Capture the cell that displays the provided text and extract its [x, y] central coordinate. 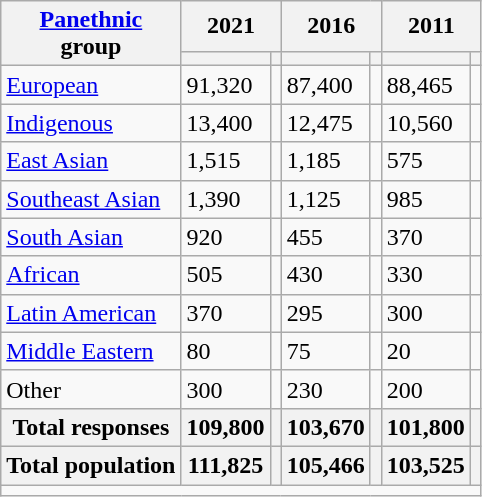
109,800 [226, 427]
Middle Eastern [91, 351]
103,525 [426, 465]
2011 [431, 26]
87,400 [326, 85]
Panethnicgroup [91, 34]
88,465 [426, 85]
101,800 [426, 427]
12,475 [326, 123]
European [91, 85]
13,400 [226, 123]
985 [426, 199]
230 [326, 389]
91,320 [226, 85]
2016 [331, 26]
East Asian [91, 161]
295 [326, 313]
Total population [91, 465]
African [91, 275]
575 [426, 161]
1,125 [326, 199]
South Asian [91, 237]
920 [226, 237]
75 [326, 351]
Southeast Asian [91, 199]
80 [226, 351]
330 [426, 275]
Latin American [91, 313]
200 [426, 389]
Other [91, 389]
Indigenous [91, 123]
505 [226, 275]
1,390 [226, 199]
430 [326, 275]
1,185 [326, 161]
20 [426, 351]
105,466 [326, 465]
103,670 [326, 427]
10,560 [426, 123]
Total responses [91, 427]
111,825 [226, 465]
1,515 [226, 161]
455 [326, 237]
2021 [231, 26]
